Find where the given text appears and provide that cell's center as [X, Y] coordinate. 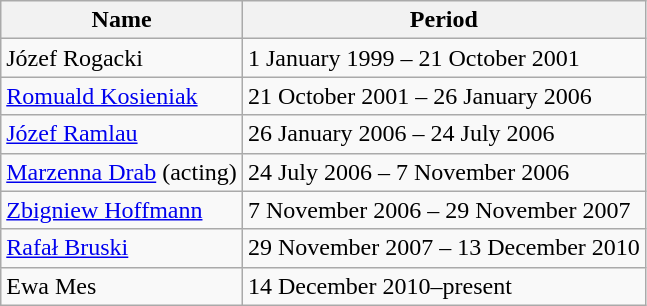
Zbigniew Hoffmann [122, 210]
24 July 2006 – 7 November 2006 [444, 172]
Józef Rogacki [122, 58]
14 December 2010–present [444, 286]
26 January 2006 – 24 July 2006 [444, 134]
29 November 2007 – 13 December 2010 [444, 248]
1 January 1999 – 21 October 2001 [444, 58]
Józef Ramlau [122, 134]
Period [444, 20]
Marzenna Drab (acting) [122, 172]
21 October 2001 – 26 January 2006 [444, 96]
Name [122, 20]
Romuald Kosieniak [122, 96]
7 November 2006 – 29 November 2007 [444, 210]
Ewa Mes [122, 286]
Rafał Bruski [122, 248]
